Capture the cell that displays the provided text and extract its [x, y] central coordinate. 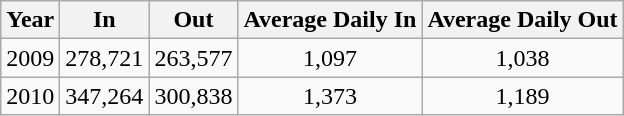
1,097 [330, 58]
2010 [30, 96]
1,038 [522, 58]
Average Daily Out [522, 20]
2009 [30, 58]
300,838 [194, 96]
Out [194, 20]
Year [30, 20]
1,373 [330, 96]
278,721 [104, 58]
1,189 [522, 96]
Average Daily In [330, 20]
263,577 [194, 58]
In [104, 20]
347,264 [104, 96]
